Capture the cell that displays the provided text and extract its (x, y) central coordinate. 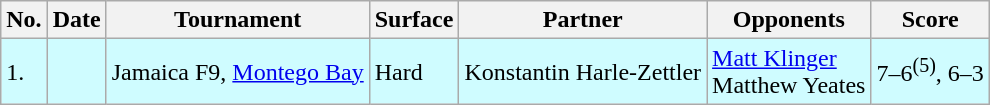
Matt Klinger Matthew Yeates (789, 72)
Opponents (789, 20)
Date (76, 20)
7–6(5), 6–3 (930, 72)
Partner (583, 20)
Tournament (238, 20)
Konstantin Harle-Zettler (583, 72)
No. (24, 20)
Score (930, 20)
1. (24, 72)
Surface (414, 20)
Hard (414, 72)
Jamaica F9, Montego Bay (238, 72)
